Identify which cell holds the provided text, then report its (X, Y) central coordinate. 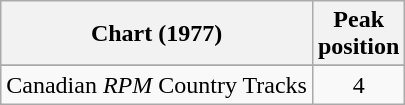
4 (358, 85)
Peakposition (358, 34)
Canadian RPM Country Tracks (157, 85)
Chart (1977) (157, 34)
